Identify which cell holds the provided text, then report its (X, Y) central coordinate. 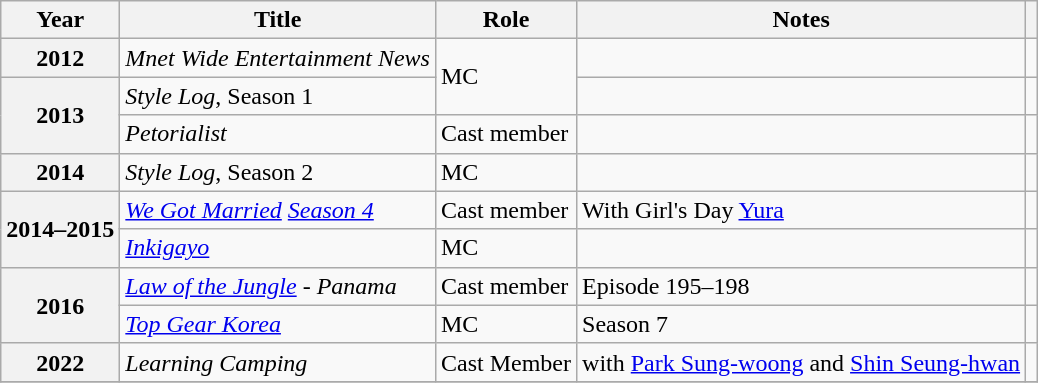
Title (278, 20)
2014 (60, 172)
With Girl's Day Yura (802, 210)
Style Log, Season 2 (278, 172)
2013 (60, 115)
Cast Member (506, 362)
2012 (60, 58)
Law of the Jungle - Panama (278, 286)
Mnet Wide Entertainment News (278, 58)
Year (60, 20)
Style Log, Season 1 (278, 96)
Learning Camping (278, 362)
2016 (60, 305)
Notes (802, 20)
Petorialist (278, 134)
Role (506, 20)
We Got Married Season 4 (278, 210)
2022 (60, 362)
Top Gear Korea (278, 324)
with Park Sung-woong and Shin Seung-hwan (802, 362)
Inkigayo (278, 248)
2014–2015 (60, 229)
Season 7 (802, 324)
Episode 195–198 (802, 286)
